Detect which cell encompasses the target text, then output its [X, Y] center coordinate. 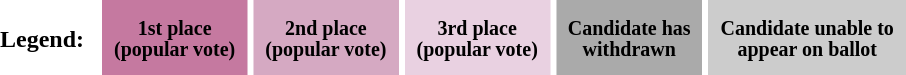
2nd place(popular vote) [326, 38]
1st place(popular vote) [174, 38]
3rd place(popular vote) [478, 38]
Legend: [48, 38]
Candidate haswithdrawn [630, 38]
Candidate unable to appear on ballot [808, 38]
